Provide the [x, y] coordinate of the cell's center where the given text is located.  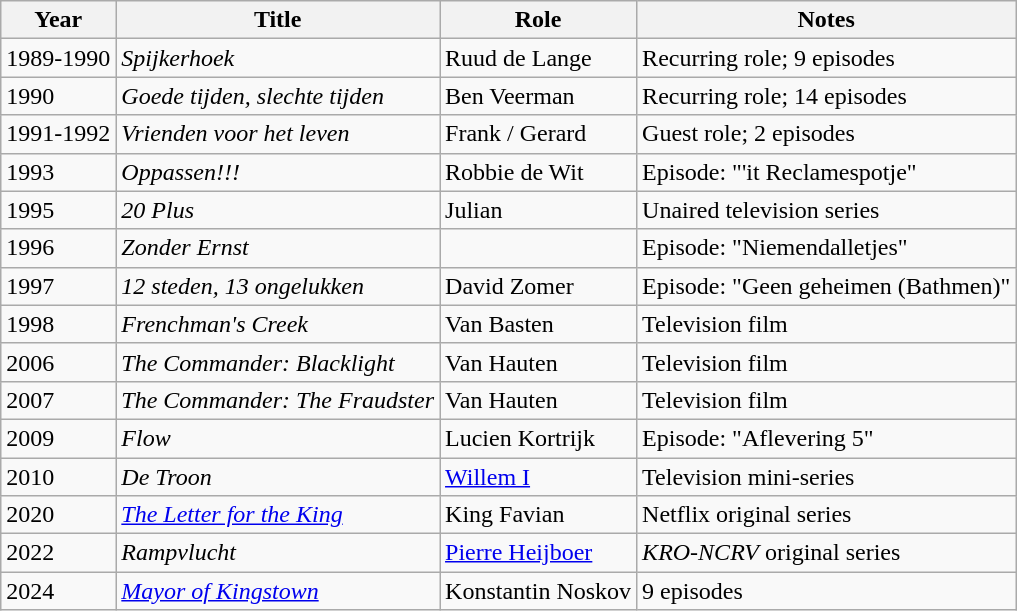
Television mini-series [826, 477]
1995 [58, 210]
1997 [58, 286]
The Commander: Blacklight [278, 362]
2009 [58, 438]
Recurring role; 9 episodes [826, 58]
1989-1990 [58, 58]
Ben Veerman [538, 96]
2010 [58, 477]
2007 [58, 400]
Notes [826, 20]
Rampvlucht [278, 553]
Netflix original series [826, 515]
Mayor of Kingstown [278, 591]
Frenchman's Creek [278, 324]
12 steden, 13 ongelukken [278, 286]
Van Basten [538, 324]
Pierre Heijboer [538, 553]
Episode: "Geen geheimen (Bathmen)" [826, 286]
Frank / Gerard [538, 134]
Recurring role; 14 episodes [826, 96]
Guest role; 2 episodes [826, 134]
1996 [58, 248]
Episode: "Niemendalletjes" [826, 248]
Julian [538, 210]
Lucien Kortrijk [538, 438]
Robbie de Wit [538, 172]
2020 [58, 515]
1990 [58, 96]
2006 [58, 362]
Oppassen!!! [278, 172]
Episode: "'it Reclamespotje" [826, 172]
2022 [58, 553]
KRO-NCRV original series [826, 553]
Episode: "Aflevering 5" [826, 438]
Ruud de Lange [538, 58]
Konstantin Noskov [538, 591]
Title [278, 20]
Flow [278, 438]
Zonder Ernst [278, 248]
1991-1992 [58, 134]
9 episodes [826, 591]
Spijkerhoek [278, 58]
Year [58, 20]
2024 [58, 591]
The Commander: The Fraudster [278, 400]
Willem I [538, 477]
1998 [58, 324]
De Troon [278, 477]
David Zomer [538, 286]
Vrienden voor het leven [278, 134]
Unaired television series [826, 210]
Goede tijden, slechte tijden [278, 96]
King Favian [538, 515]
1993 [58, 172]
20 Plus [278, 210]
The Letter for the King [278, 515]
Role [538, 20]
